Scan for the cell matching the given text and deliver its (X, Y) coordinate at center. 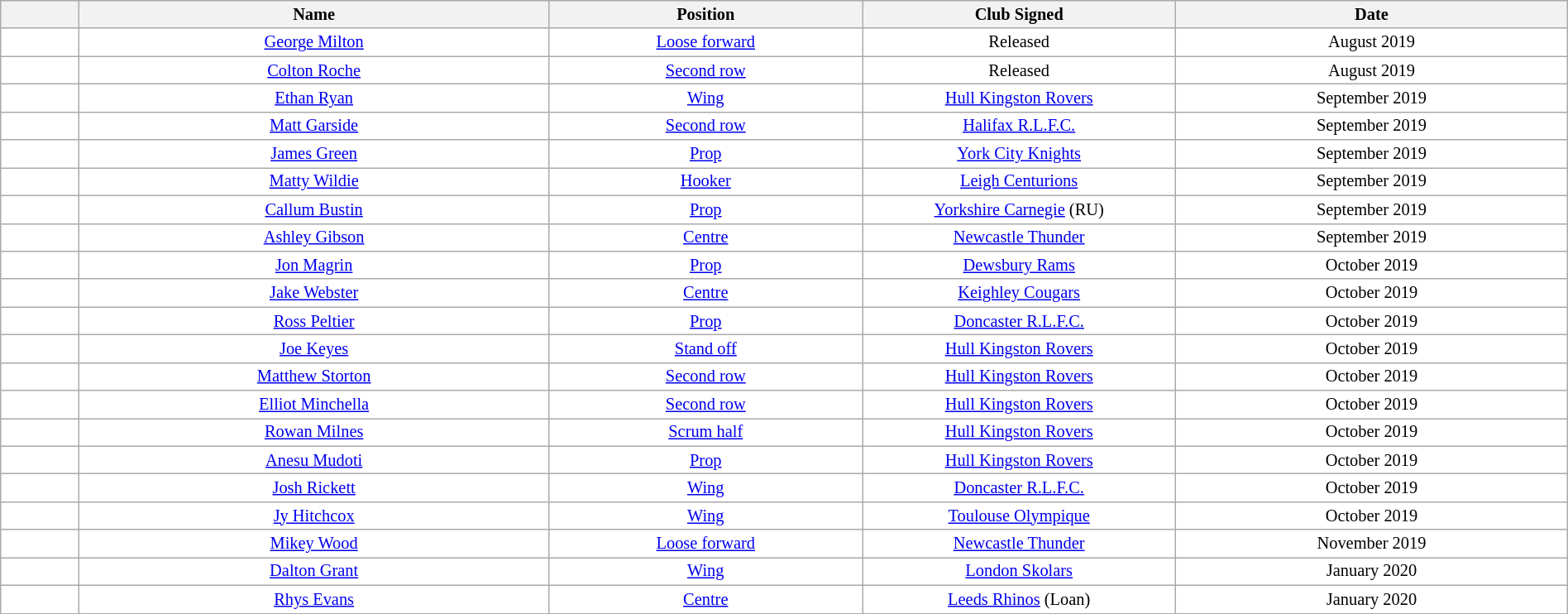
James Green (313, 154)
Anesu Mudoti (313, 460)
Dewsbury Rams (1019, 265)
Elliot Minchella (313, 405)
Matt Garside (313, 126)
Leigh Centurions (1019, 181)
London Skolars (1019, 571)
Yorkshire Carnegie (RU) (1019, 209)
George Milton (313, 42)
Ethan Ryan (313, 98)
Club Signed (1019, 14)
Ashley Gibson (313, 237)
Colton Roche (313, 70)
Ross Peltier (313, 321)
Hooker (706, 181)
Rhys Evans (313, 599)
Halifax R.L.F.C. (1019, 126)
Toulouse Olympique (1019, 516)
Name (313, 14)
Jy Hitchcox (313, 516)
Matthew Storton (313, 377)
Mikey Wood (313, 544)
York City Knights (1019, 154)
Josh Rickett (313, 487)
November 2019 (1372, 544)
Position (706, 14)
Jake Webster (313, 293)
Dalton Grant (313, 571)
Joe Keyes (313, 348)
Stand off (706, 348)
Callum Bustin (313, 209)
Scrum half (706, 432)
Date (1372, 14)
Keighley Cougars (1019, 293)
Jon Magrin (313, 265)
Matty Wildie (313, 181)
Leeds Rhinos (Loan) (1019, 599)
Rowan Milnes (313, 432)
